Locate the cell with the specified text and output its (x, y) center coordinate. 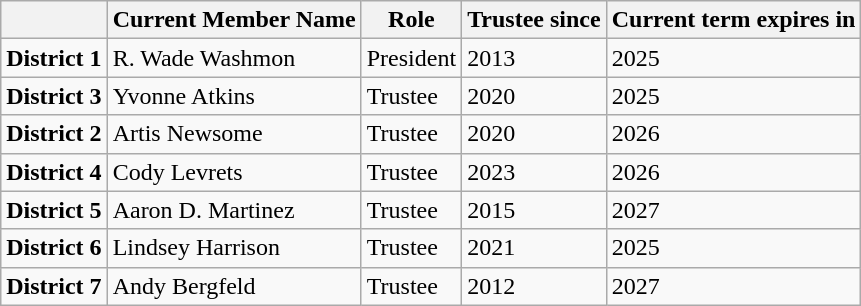
District 4 (54, 172)
Lindsey Harrison (234, 248)
2012 (534, 286)
Role (411, 20)
District 1 (54, 58)
Yvonne Atkins (234, 96)
Andy Bergfeld (234, 286)
President (411, 58)
District 7 (54, 286)
Trustee since (534, 20)
District 5 (54, 210)
R. Wade Washmon (234, 58)
2015 (534, 210)
2023 (534, 172)
2013 (534, 58)
Aaron D. Martinez (234, 210)
Cody Levrets (234, 172)
Artis Newsome (234, 134)
Current term expires in (734, 20)
District 6 (54, 248)
District 2 (54, 134)
District 3 (54, 96)
Current Member Name (234, 20)
2021 (534, 248)
